Output the (X, Y) coordinate of the center of the cell containing the given text.  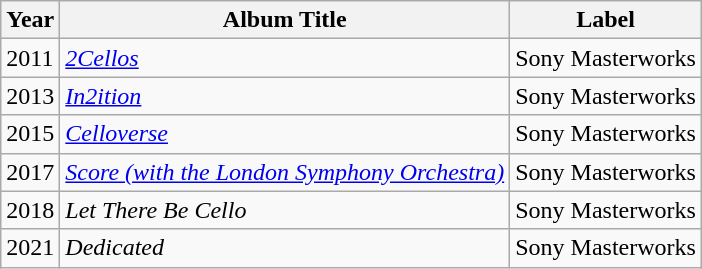
2011 (30, 58)
Celloverse (285, 134)
2021 (30, 248)
2018 (30, 210)
2015 (30, 134)
Album Title (285, 20)
Score (with the London Symphony Orchestra) (285, 172)
Year (30, 20)
2017 (30, 172)
2013 (30, 96)
Dedicated (285, 248)
Label (606, 20)
Let There Be Cello (285, 210)
In2ition (285, 96)
2Cellos (285, 58)
